Detect which cell encompasses the target text, then output its (x, y) center coordinate. 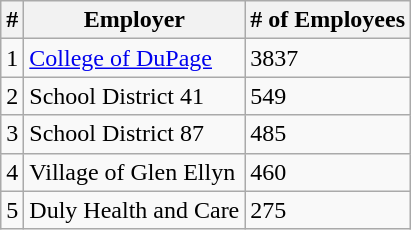
# of Employees (328, 20)
3837 (328, 58)
Village of Glen Ellyn (134, 172)
College of DuPage (134, 58)
549 (328, 96)
# (12, 20)
Duly Health and Care (134, 210)
School District 87 (134, 134)
2 (12, 96)
School District 41 (134, 96)
485 (328, 134)
4 (12, 172)
5 (12, 210)
1 (12, 58)
3 (12, 134)
275 (328, 210)
Employer (134, 20)
460 (328, 172)
